Determine the (X, Y) coordinate at the center of the cell enclosing the given text.  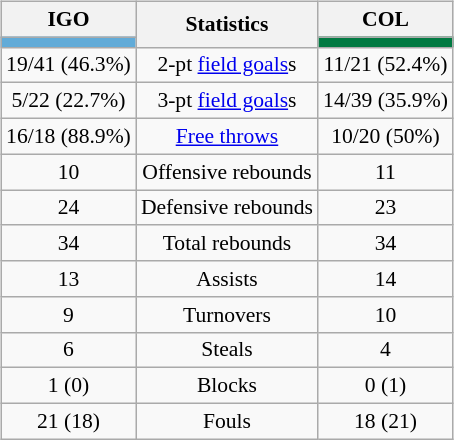
13 (68, 279)
IGO (68, 19)
10/20 (50%) (386, 136)
19/41 (46.3%) (68, 65)
Steals (227, 350)
Statistics (227, 24)
Blocks (227, 386)
Defensive rebounds (227, 208)
16/18 (88.9%) (68, 136)
14 (386, 279)
0 (1) (386, 386)
Offensive rebounds (227, 172)
Total rebounds (227, 243)
23 (386, 208)
9 (68, 314)
5/22 (22.7%) (68, 101)
Fouls (227, 421)
11 (386, 172)
24 (68, 208)
1 (0) (68, 386)
Turnovers (227, 314)
Free throws (227, 136)
COL (386, 19)
14/39 (35.9%) (386, 101)
11/21 (52.4%) (386, 65)
21 (18) (68, 421)
6 (68, 350)
2-pt field goalss (227, 65)
Assists (227, 279)
3-pt field goalss (227, 101)
4 (386, 350)
18 (21) (386, 421)
